For the text-containing cell, return its midpoint in (X, Y) coordinate format. 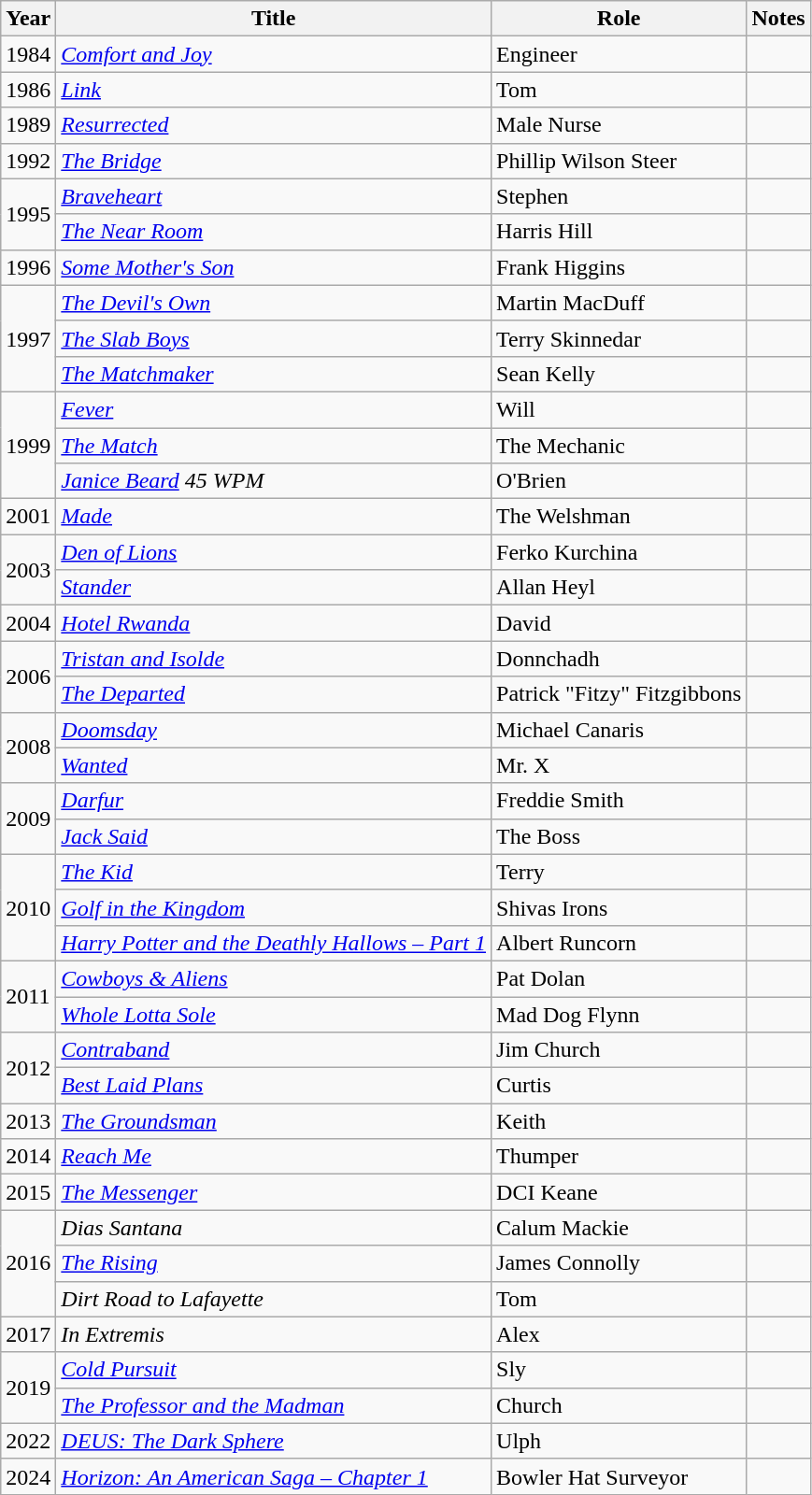
2012 (28, 1068)
Donnchadh (619, 659)
DEUS: The Dark Sphere (274, 1441)
Terry Skinnedar (619, 338)
The Devil's Own (274, 303)
2017 (28, 1334)
Calum Mackie (619, 1228)
Year (28, 19)
Bowler Hat Surveyor (619, 1476)
The Slab Boys (274, 338)
Ulph (619, 1441)
Mad Dog Flynn (619, 1014)
Thumper (619, 1157)
Martin MacDuff (619, 303)
Freddie Smith (619, 801)
2004 (28, 623)
2024 (28, 1476)
Comfort and Joy (274, 54)
Church (619, 1405)
Alex (619, 1334)
Stephen (619, 196)
Golf in the Kingdom (274, 907)
James Connolly (619, 1263)
The Mechanic (619, 446)
Albert Runcorn (619, 943)
The Near Room (274, 232)
Link (274, 90)
Horizon: An American Saga – Chapter 1 (274, 1476)
Pat Dolan (619, 978)
Keith (619, 1121)
Sean Kelly (619, 374)
2009 (28, 819)
The Departed (274, 694)
David (619, 623)
Jack Said (274, 836)
The Boss (619, 836)
The Messenger (274, 1192)
Dirt Road to Lafayette (274, 1299)
1989 (28, 125)
The Professor and the Madman (274, 1405)
Den of Lions (274, 552)
Reach Me (274, 1157)
Ferko Kurchina (619, 552)
1997 (28, 338)
Harry Potter and the Deathly Hallows – Part 1 (274, 943)
Cold Pursuit (274, 1370)
Mr. X (619, 765)
1996 (28, 267)
The Welshman (619, 517)
Jim Church (619, 1050)
Title (274, 19)
2022 (28, 1441)
Tristan and Isolde (274, 659)
Dias Santana (274, 1228)
Male Nurse (619, 125)
Notes (778, 19)
The Match (274, 446)
The Rising (274, 1263)
Will (619, 409)
Some Mother's Son (274, 267)
Wanted (274, 765)
Janice Beard 45 WPM (274, 481)
2014 (28, 1157)
2006 (28, 676)
Darfur (274, 801)
2019 (28, 1388)
2003 (28, 570)
Allan Heyl (619, 588)
1984 (28, 54)
2013 (28, 1121)
2011 (28, 996)
2015 (28, 1192)
Frank Higgins (619, 267)
Sly (619, 1370)
2008 (28, 747)
Phillip Wilson Steer (619, 161)
Whole Lotta Sole (274, 1014)
Role (619, 19)
Hotel Rwanda (274, 623)
Made (274, 517)
1995 (28, 214)
Shivas Irons (619, 907)
The Matchmaker (274, 374)
Best Laid Plans (274, 1086)
2001 (28, 517)
Braveheart (274, 196)
Stander (274, 588)
Terry (619, 872)
2010 (28, 907)
Michael Canaris (619, 730)
O'Brien (619, 481)
Doomsday (274, 730)
In Extremis (274, 1334)
Resurrected (274, 125)
Contraband (274, 1050)
DCI Keane (619, 1192)
Fever (274, 409)
1986 (28, 90)
Harris Hill (619, 232)
1999 (28, 445)
Engineer (619, 54)
1992 (28, 161)
The Bridge (274, 161)
Patrick "Fitzy" Fitzgibbons (619, 694)
The Groundsman (274, 1121)
2016 (28, 1263)
Cowboys & Aliens (274, 978)
The Kid (274, 872)
Curtis (619, 1086)
